Return [X, Y] of the center of cell containing provided text 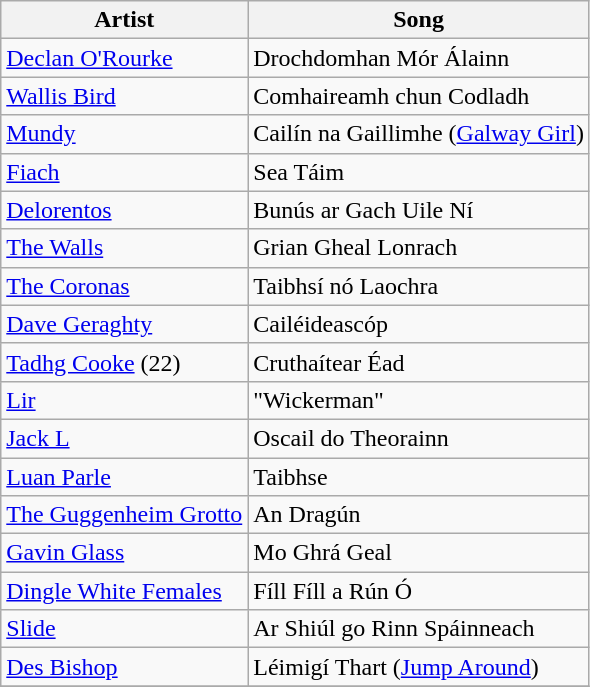
Mo Ghrá Geal [419, 553]
The Walls [124, 248]
The Coronas [124, 286]
Song [419, 20]
Dingle White Females [124, 591]
Wallis Bird [124, 96]
Delorentos [124, 210]
Cruthaítear Éad [419, 362]
Tadhg Cooke (22) [124, 362]
Jack L [124, 438]
Des Bishop [124, 667]
Mundy [124, 134]
Fiach [124, 172]
Taibhse [419, 477]
Luan Parle [124, 477]
Comhaireamh chun Codladh [419, 96]
Slide [124, 629]
Fíll Fíll a Rún Ó [419, 591]
An Dragún [419, 515]
Gavin Glass [124, 553]
Artist [124, 20]
Taibhsí nó Laochra [419, 286]
Cailín na Gaillimhe (Galway Girl) [419, 134]
Lir [124, 400]
"Wickerman" [419, 400]
Drochdomhan Mór Álainn [419, 58]
Grian Gheal Lonrach [419, 248]
The Guggenheim Grotto [124, 515]
Bunús ar Gach Uile Ní [419, 210]
Ar Shiúl go Rinn Spáinneach [419, 629]
Sea Táim [419, 172]
Cailéideascóp [419, 324]
Dave Geraghty [124, 324]
Declan O'Rourke [124, 58]
Oscail do Theorainn [419, 438]
Léimigí Thart (Jump Around) [419, 667]
